Search for the cell housing the specified text and yield its (X, Y) center coordinate. 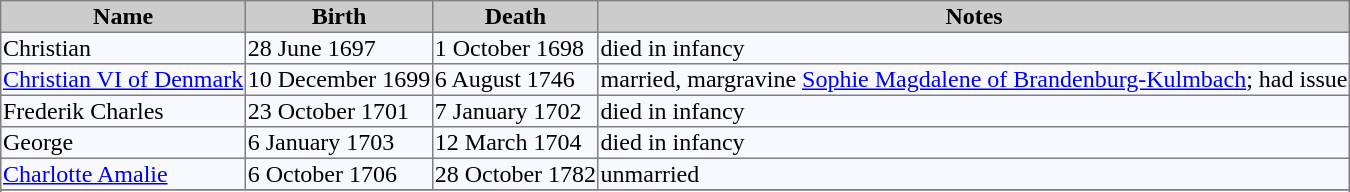
Notes (974, 17)
Frederik Charles (124, 111)
6 October 1706 (338, 174)
28 October 1782 (516, 174)
Death (516, 17)
23 October 1701 (338, 111)
George (124, 143)
1 October 1698 (516, 48)
6 August 1746 (516, 80)
Birth (338, 17)
Christian (124, 48)
married, margravine Sophie Magdalene of Brandenburg-Kulmbach; had issue (974, 80)
Christian VI of Denmark (124, 80)
Charlotte Amalie (124, 174)
12 March 1704 (516, 143)
10 December 1699 (338, 80)
6 January 1703 (338, 143)
7 January 1702 (516, 111)
28 June 1697 (338, 48)
unmarried (974, 174)
Name (124, 17)
